Search for the cell housing the specified text and yield its (X, Y) center coordinate. 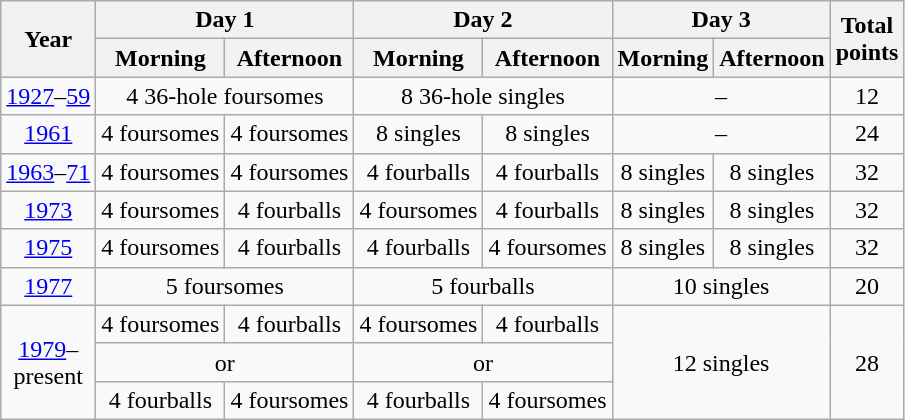
Year (48, 39)
1963–71 (48, 172)
28 (867, 362)
5 fourballs (483, 286)
Totalpoints (867, 39)
Day 2 (483, 20)
1975 (48, 248)
12 singles (721, 362)
1961 (48, 134)
20 (867, 286)
1977 (48, 286)
12 (867, 96)
24 (867, 134)
1973 (48, 210)
Day 1 (225, 20)
10 singles (721, 286)
8 36-hole singles (483, 96)
5 foursomes (225, 286)
1979–present (48, 362)
Day 3 (721, 20)
4 36-hole foursomes (225, 96)
1927–59 (48, 96)
